From the cell containing the given text, extract its center point as [X, Y] coordinate. 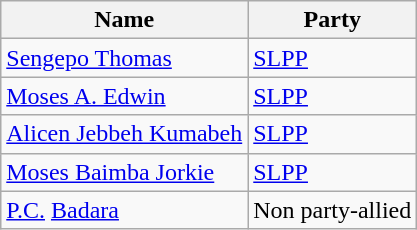
P.C. Badara [124, 210]
Sengepo Thomas [124, 58]
Non party-allied [332, 210]
Alicen Jebbeh Kumabeh [124, 134]
Name [124, 20]
Moses A. Edwin [124, 96]
Party [332, 20]
Moses Baimba Jorkie [124, 172]
